Locate the cell with the specified text and output its (x, y) center coordinate. 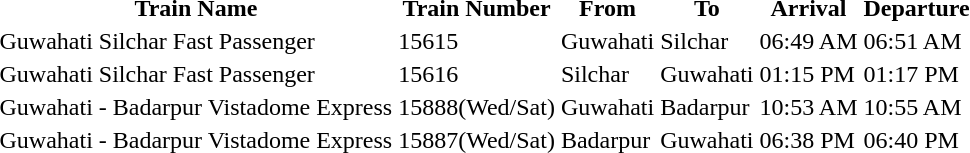
06:49 AM (808, 41)
15888(Wed/Sat) (477, 107)
Badarpur (707, 107)
15616 (477, 74)
15615 (477, 41)
10:53 AM (808, 107)
01:15 PM (808, 74)
